Pinpoint the cell where the given text exists, returning its [X, Y] midpoint coordinate. 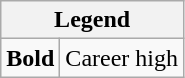
Legend [92, 20]
Bold [30, 58]
Career high [122, 58]
